Return (x, y) of the center of cell containing provided text 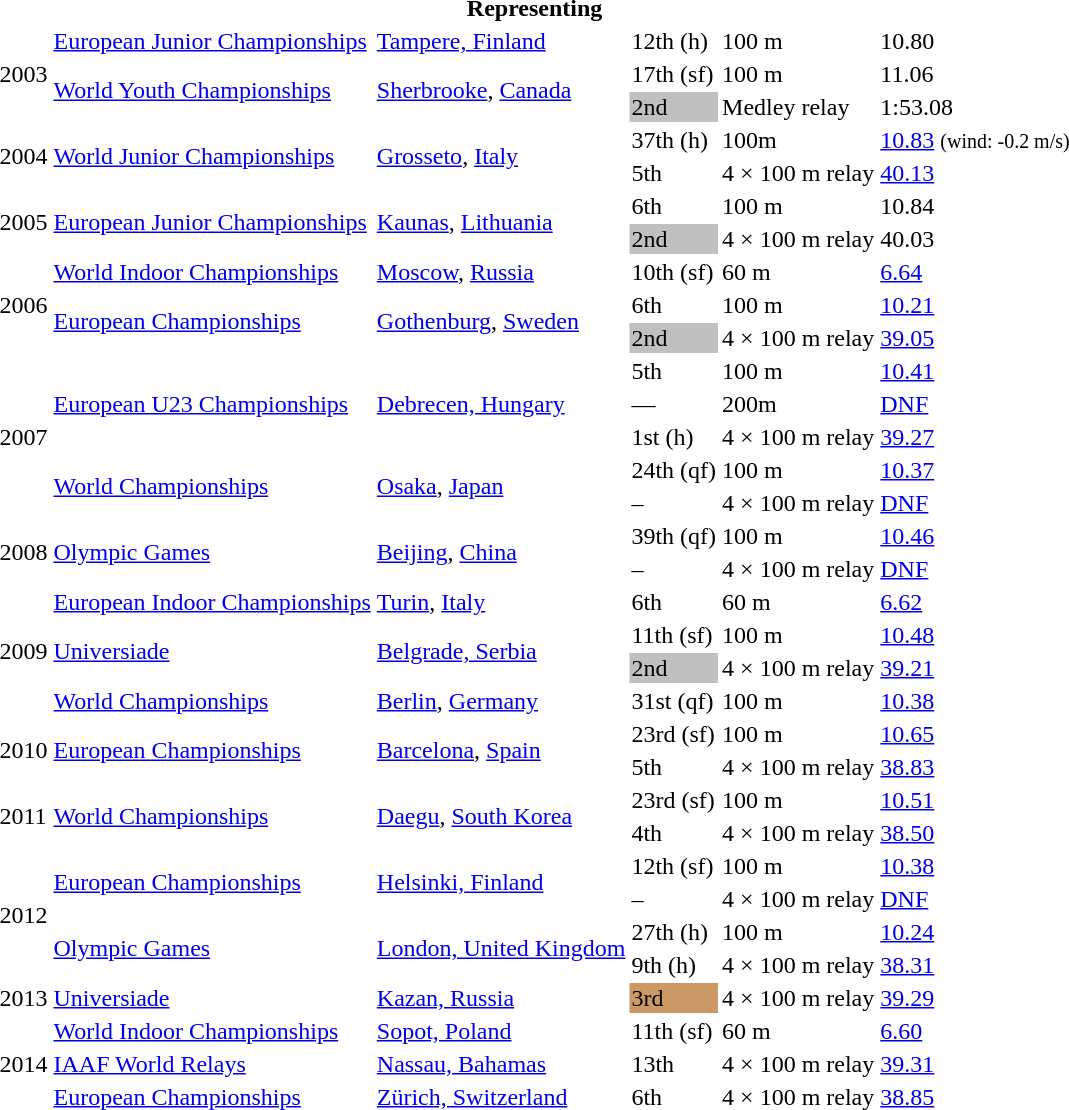
13th (674, 1064)
Moscow, Russia (501, 272)
27th (h) (674, 932)
100m (798, 140)
Helsinki, Finland (501, 882)
Nassau, Bahamas (501, 1064)
Grosseto, Italy (501, 156)
9th (h) (674, 965)
Barcelona, Spain (501, 750)
31st (qf) (674, 701)
39th (qf) (674, 536)
10th (sf) (674, 272)
Sopot, Poland (501, 1031)
Osaka, Japan (501, 486)
1st (h) (674, 437)
3rd (674, 998)
Medley relay (798, 107)
200m (798, 404)
Kaunas, Lithuania (501, 222)
European Indoor Championships (212, 602)
12th (h) (674, 41)
Kazan, Russia (501, 998)
Turin, Italy (501, 602)
12th (sf) (674, 866)
World Youth Championships (212, 90)
Sherbrooke, Canada (501, 90)
London, United Kingdom (501, 948)
World Junior Championships (212, 156)
37th (h) (674, 140)
European U23 Championships (212, 404)
IAAF World Relays (212, 1064)
Tampere, Finland (501, 41)
Belgrade, Serbia (501, 652)
Daegu, South Korea (501, 816)
17th (sf) (674, 74)
4th (674, 833)
Berlin, Germany (501, 701)
24th (qf) (674, 470)
— (674, 404)
Gothenburg, Sweden (501, 322)
Beijing, China (501, 552)
Debrecen, Hungary (501, 404)
